Capture the cell that displays the provided text and extract its (x, y) central coordinate. 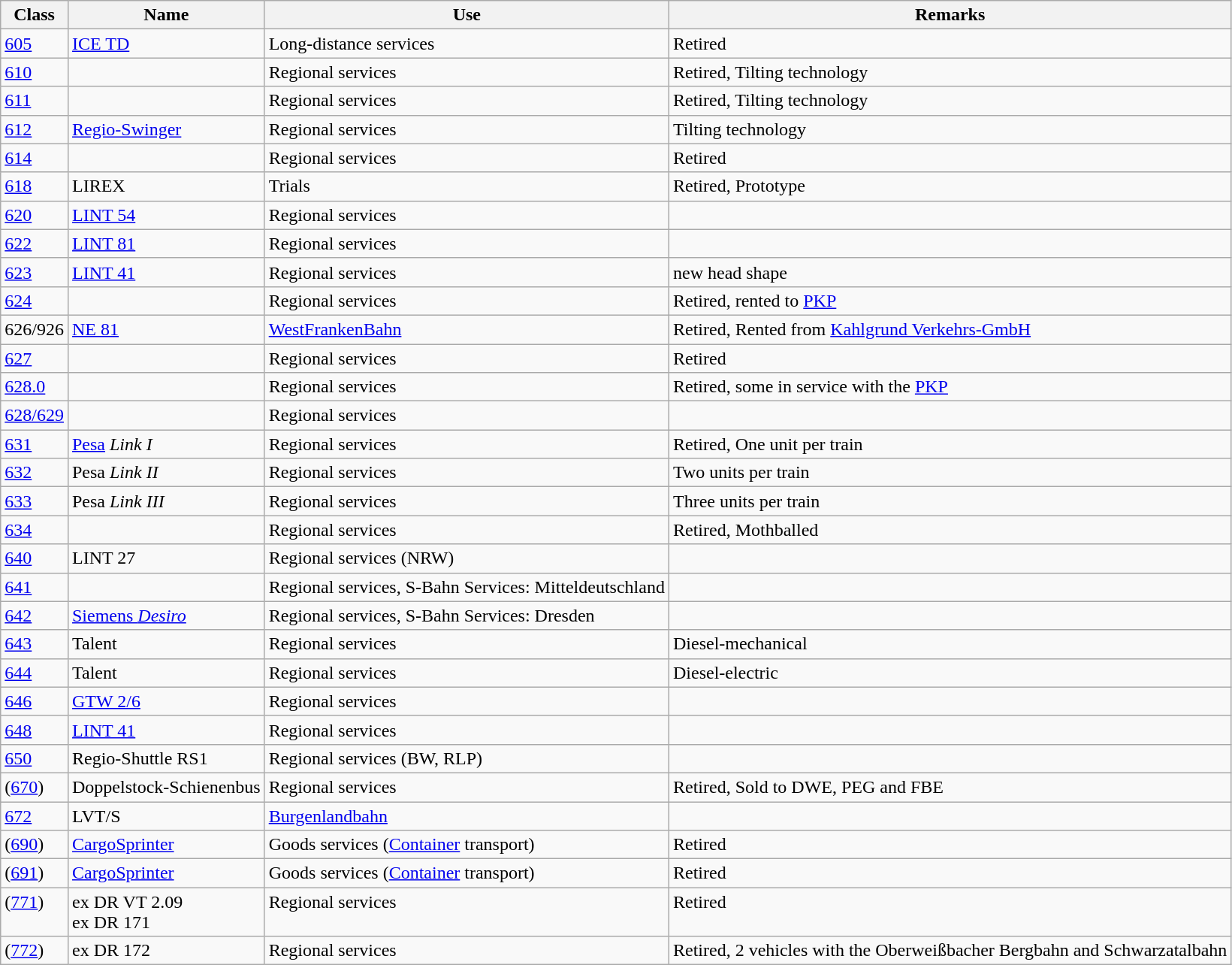
642 (35, 616)
Retired, One unit per train (950, 444)
LVT/S (166, 815)
Pesa Link III (166, 501)
611 (35, 101)
Remarks (950, 15)
610 (35, 72)
624 (35, 301)
Burgenlandbahn (467, 815)
Three units per train (950, 501)
WestFrankenBahn (467, 329)
(690) (35, 845)
Retired, Mothballed (950, 530)
641 (35, 587)
(670) (35, 787)
LINT 27 (166, 558)
632 (35, 473)
(772) (35, 951)
new head shape (950, 272)
640 (35, 558)
Regio-Shuttle RS1 (166, 758)
646 (35, 701)
620 (35, 215)
Doppelstock-Schienenbus (166, 787)
631 (35, 444)
650 (35, 758)
Retired, some in service with the PKP (950, 387)
Pesa Link II (166, 473)
ex DR VT 2.09ex DR 171 (166, 912)
GTW 2/6 (166, 701)
Retired, Sold to DWE, PEG and FBE (950, 787)
Siemens Desiro (166, 616)
Retired, 2 vehicles with the Oberweißbacher Bergbahn and Schwarzatalbahn (950, 951)
LIREX (166, 186)
628/629 (35, 416)
Trials (467, 186)
644 (35, 673)
Regio-Swinger (166, 129)
(691) (35, 873)
612 (35, 129)
ICE TD (166, 44)
Diesel-electric (950, 673)
626/926 (35, 329)
623 (35, 272)
Retired, Rented from Kahlgrund Verkehrs-GmbH (950, 329)
NE 81 (166, 329)
634 (35, 530)
672 (35, 815)
622 (35, 244)
Regional services (NRW) (467, 558)
Regional services (BW, RLP) (467, 758)
Two units per train (950, 473)
Regional services, S-Bahn Services: Dresden (467, 616)
614 (35, 158)
633 (35, 501)
LINT 81 (166, 244)
Long-distance services (467, 44)
Diesel-mechanical (950, 644)
Class (35, 15)
ex DR 172 (166, 951)
627 (35, 358)
605 (35, 44)
618 (35, 186)
Retired, rented to PKP (950, 301)
Pesa Link I (166, 444)
628.0 (35, 387)
Use (467, 15)
Retired, Prototype (950, 186)
(771) (35, 912)
LINT 54 (166, 215)
648 (35, 730)
Name (166, 15)
Regional services, S-Bahn Services: Mitteldeutschland (467, 587)
Tilting technology (950, 129)
643 (35, 644)
